Return the (x, y) coordinate for the center point of the cell that contains the specified text.  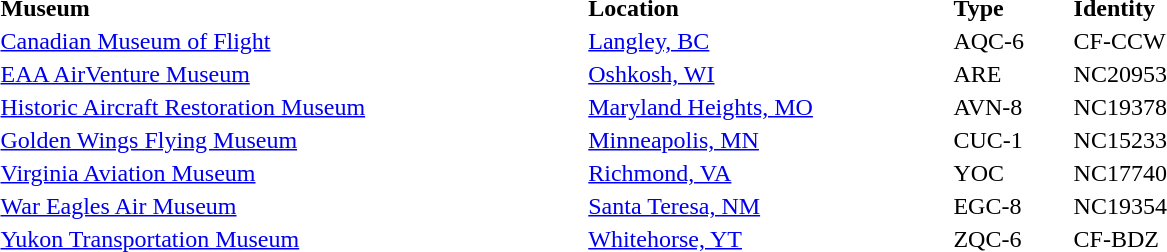
Richmond, VA (768, 173)
YOC (1010, 173)
Santa Teresa, NM (768, 206)
AQC-6 (1010, 41)
Minneapolis, MN (768, 140)
Oshkosh, WI (768, 74)
CUC-1 (1010, 140)
Langley, BC (768, 41)
EGC-8 (1010, 206)
Maryland Heights, MO (768, 107)
AVN-8 (1010, 107)
ARE (1010, 74)
